Provide the [x, y] coordinate of the cell's center where the given text is located.  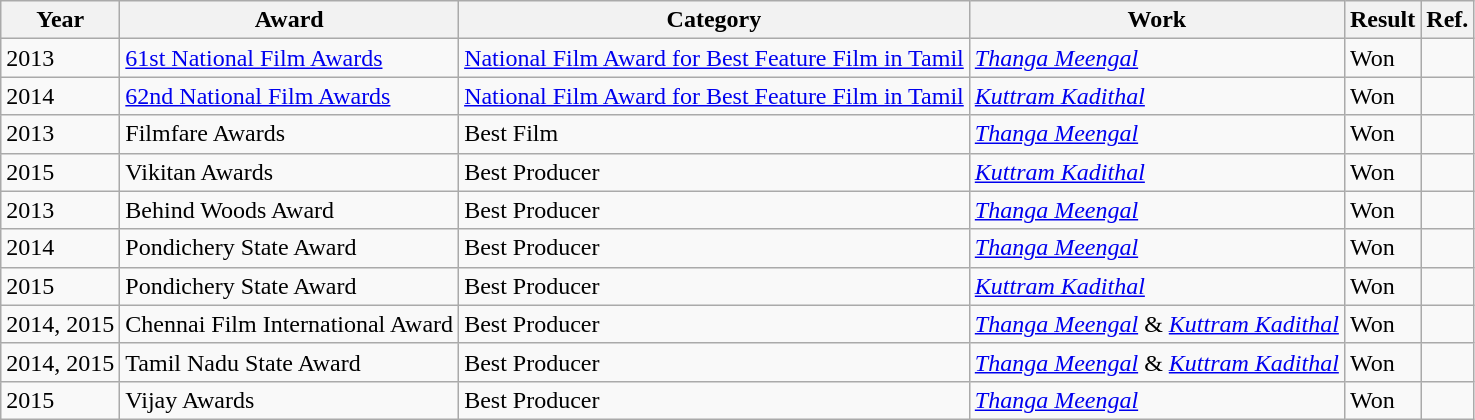
Vijay Awards [290, 400]
62nd National Film Awards [290, 96]
Vikitan Awards [290, 172]
Chennai Film International Award [290, 324]
61st National Film Awards [290, 58]
Category [714, 20]
Behind Woods Award [290, 210]
Year [60, 20]
Tamil Nadu State Award [290, 362]
Filmfare Awards [290, 134]
Result [1382, 20]
Work [1156, 20]
Ref. [1448, 20]
Award [290, 20]
Best Film [714, 134]
